Detect which cell encompasses the target text, then output its [x, y] center coordinate. 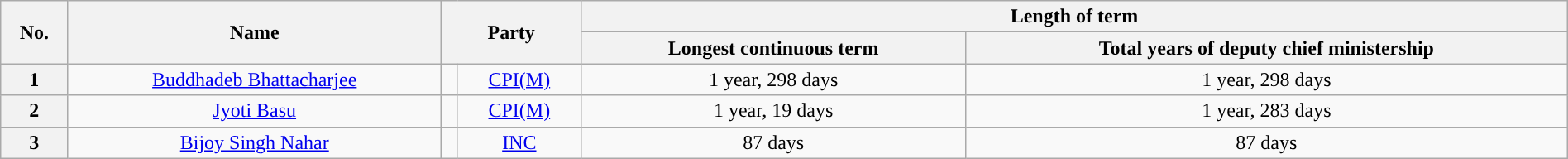
1 year, 283 days [1266, 111]
1 [35, 79]
Jyoti Basu [255, 111]
Length of term [1074, 17]
3 [35, 142]
Buddhadeb Bhattacharjee [255, 79]
No. [35, 32]
INC [519, 142]
2 [35, 111]
1 year, 19 days [774, 111]
Name [255, 32]
Longest continuous term [774, 48]
Party [511, 32]
Total years of deputy chief ministership [1266, 48]
Bijoy Singh Nahar [255, 142]
